Extract the [x, y] coordinate from the center of the cell holding the provided text.  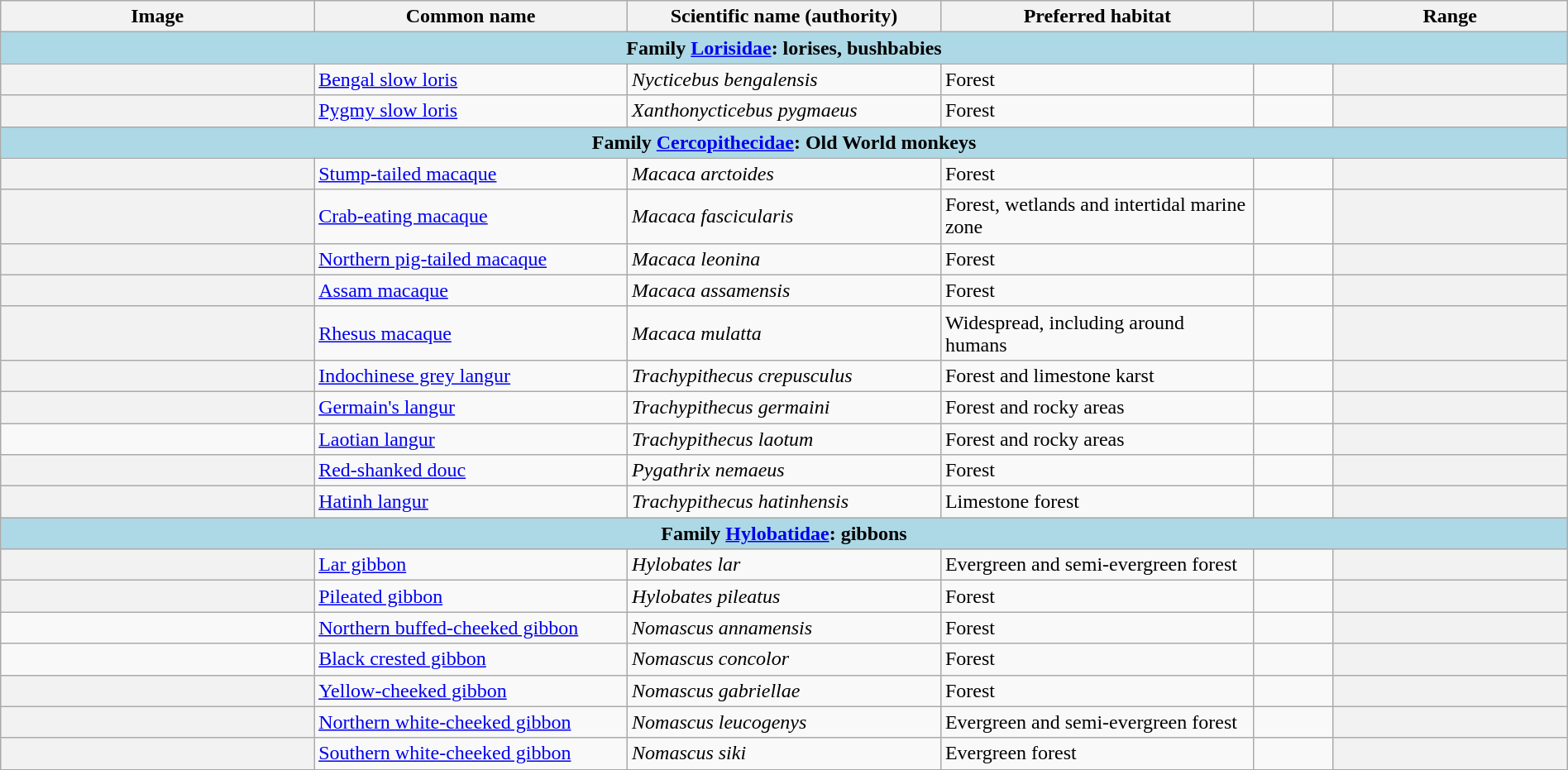
Xanthonycticebus pygmaeus [784, 111]
Evergreen forest [1097, 753]
Family Lorisidae: lorises, bushbabies [784, 48]
Common name [471, 17]
Nomascus leucogenys [784, 722]
Indochinese grey langur [471, 375]
Hylobates lar [784, 565]
Hatinh langur [471, 502]
Yellow-cheeked gibbon [471, 691]
Laotian langur [471, 439]
Stump-tailed macaque [471, 174]
Nomascus concolor [784, 659]
Hylobates pileatus [784, 596]
Trachypithecus germaini [784, 407]
Northern pig-tailed macaque [471, 259]
Macaca leonina [784, 259]
Trachypithecus laotum [784, 439]
Family Hylobatidae: gibbons [784, 533]
Northern buffed-cheeked gibbon [471, 628]
Macaca fascicularis [784, 217]
Macaca arctoides [784, 174]
Widespread, including around humans [1097, 332]
Pygathrix nemaeus [784, 471]
Lar gibbon [471, 565]
Range [1450, 17]
Black crested gibbon [471, 659]
Image [157, 17]
Pileated gibbon [471, 596]
Trachypithecus hatinhensis [784, 502]
Nomascus siki [784, 753]
Red-shanked douc [471, 471]
Assam macaque [471, 290]
Nomascus gabriellae [784, 691]
Pygmy slow loris [471, 111]
Forest, wetlands and intertidal marine zone [1097, 217]
Scientific name (authority) [784, 17]
Forest and limestone karst [1097, 375]
Germain's langur [471, 407]
Macaca assamensis [784, 290]
Limestone forest [1097, 502]
Rhesus macaque [471, 332]
Preferred habitat [1097, 17]
Crab-eating macaque [471, 217]
Family Cercopithecidae: Old World monkeys [784, 142]
Trachypithecus crepusculus [784, 375]
Northern white-cheeked gibbon [471, 722]
Bengal slow loris [471, 79]
Nomascus annamensis [784, 628]
Southern white-cheeked gibbon [471, 753]
Macaca mulatta [784, 332]
Nycticebus bengalensis [784, 79]
